From the cell containing the given text, extract its center point as (x, y) coordinate. 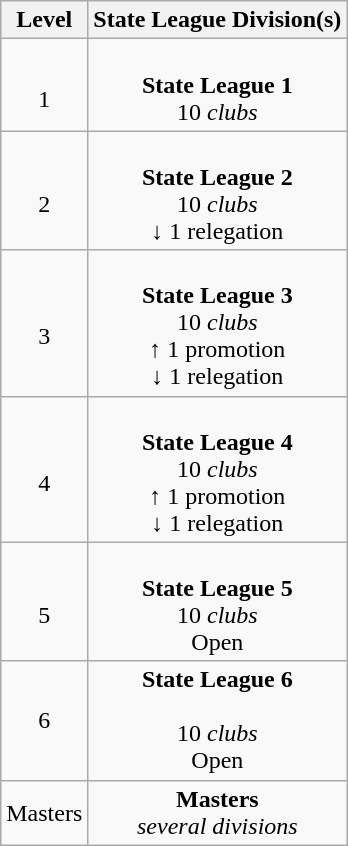
3 (44, 323)
Masters (44, 812)
5 (44, 602)
1 (44, 85)
State League 610 clubs Open (218, 720)
6 (44, 720)
State League Division(s) (218, 20)
4 (44, 469)
State League 5 10 clubs Open (218, 602)
State League 2 10 clubs ↓ 1 relegation (218, 190)
Mastersseveral divisions (218, 812)
State League 3 10 clubs ↑ 1 promotion ↓ 1 relegation (218, 323)
2 (44, 190)
Level (44, 20)
State League 4 10 clubs ↑ 1 promotion ↓ 1 relegation (218, 469)
State League 1 10 clubs (218, 85)
